Return (x, y) of the center of cell containing provided text 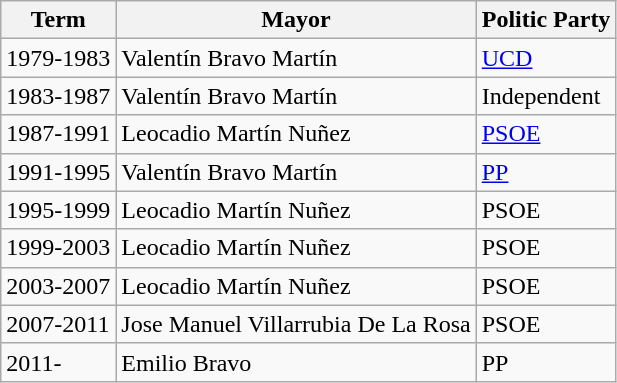
2003-2007 (58, 286)
UCD (546, 58)
Independent (546, 96)
1983-1987 (58, 96)
Jose Manuel Villarrubia De La Rosa (296, 324)
1987-1991 (58, 134)
Politic Party (546, 20)
2007-2011 (58, 324)
1979-1983 (58, 58)
1995-1999 (58, 210)
Mayor (296, 20)
Term (58, 20)
Emilio Bravo (296, 362)
1999-2003 (58, 248)
1991-1995 (58, 172)
2011- (58, 362)
